Detect which cell encompasses the target text, then output its (X, Y) center coordinate. 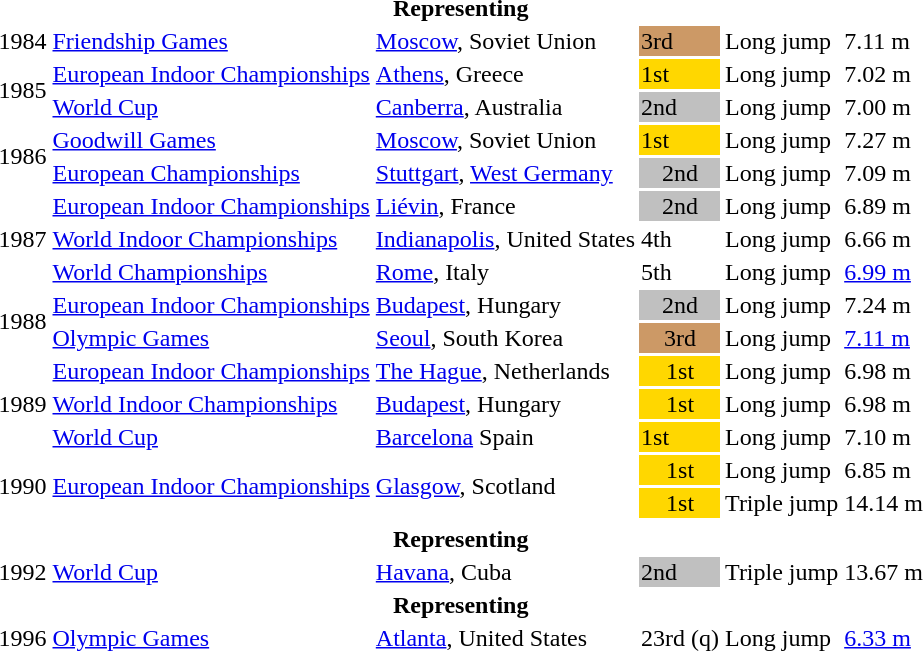
The Hague, Netherlands (505, 371)
4th (680, 239)
Rome, Italy (505, 272)
Indianapolis, United States (505, 239)
Glasgow, Scotland (505, 486)
Stuttgart, West Germany (505, 173)
Barcelona Spain (505, 437)
Athens, Greece (505, 74)
Olympic Games (211, 338)
Goodwill Games (211, 140)
Havana, Cuba (505, 572)
Canberra, Australia (505, 107)
Seoul, South Korea (505, 338)
European Championships (211, 173)
5th (680, 272)
Friendship Games (211, 41)
Liévin, France (505, 206)
World Championships (211, 272)
